Output the [X, Y] coordinate of the center of the cell containing the given text.  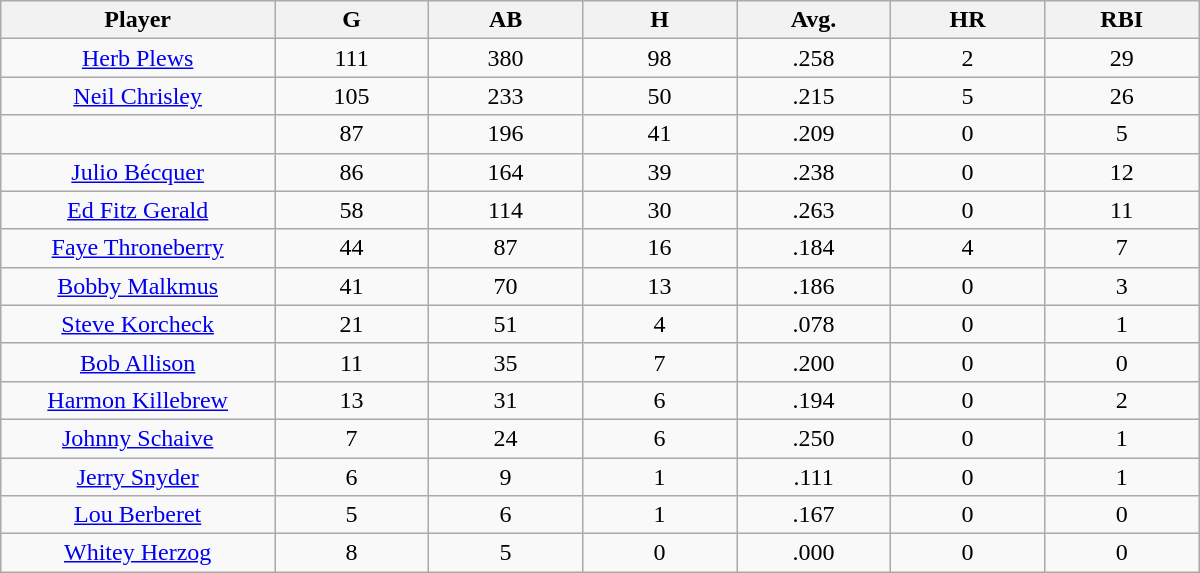
Jerry Snyder [138, 477]
Harmon Killebrew [138, 400]
98 [660, 58]
26 [1122, 96]
30 [660, 210]
.215 [814, 96]
114 [506, 210]
50 [660, 96]
8 [352, 553]
51 [506, 324]
196 [506, 134]
.184 [814, 248]
HR [968, 20]
.250 [814, 438]
AB [506, 20]
70 [506, 286]
44 [352, 248]
24 [506, 438]
H [660, 20]
111 [352, 58]
Julio Bécquer [138, 172]
.078 [814, 324]
Neil Chrisley [138, 96]
.209 [814, 134]
Bob Allison [138, 362]
.194 [814, 400]
3 [1122, 286]
233 [506, 96]
39 [660, 172]
.186 [814, 286]
31 [506, 400]
Player [138, 20]
105 [352, 96]
G [352, 20]
86 [352, 172]
9 [506, 477]
.111 [814, 477]
.238 [814, 172]
Whitey Herzog [138, 553]
29 [1122, 58]
Bobby Malkmus [138, 286]
Avg. [814, 20]
.263 [814, 210]
Lou Berberet [138, 515]
58 [352, 210]
.258 [814, 58]
380 [506, 58]
Johnny Schaive [138, 438]
Steve Korcheck [138, 324]
35 [506, 362]
Faye Throneberry [138, 248]
.167 [814, 515]
164 [506, 172]
21 [352, 324]
16 [660, 248]
Ed Fitz Gerald [138, 210]
12 [1122, 172]
RBI [1122, 20]
Herb Plews [138, 58]
.000 [814, 553]
.200 [814, 362]
